Capture the cell that displays the provided text and extract its [x, y] central coordinate. 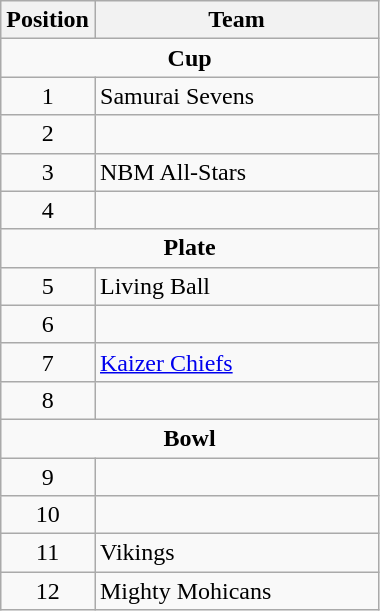
Plate [190, 248]
Mighty Mohicans [236, 591]
Team [236, 20]
Vikings [236, 553]
2 [48, 134]
4 [48, 210]
1 [48, 96]
Living Ball [236, 286]
Position [48, 20]
Bowl [190, 438]
3 [48, 172]
Cup [190, 58]
NBM All-Stars [236, 172]
Samurai Sevens [236, 96]
7 [48, 362]
11 [48, 553]
9 [48, 477]
Kaizer Chiefs [236, 362]
8 [48, 400]
6 [48, 324]
10 [48, 515]
5 [48, 286]
12 [48, 591]
